Find where the given text appears and provide that cell's center as (X, Y) coordinate. 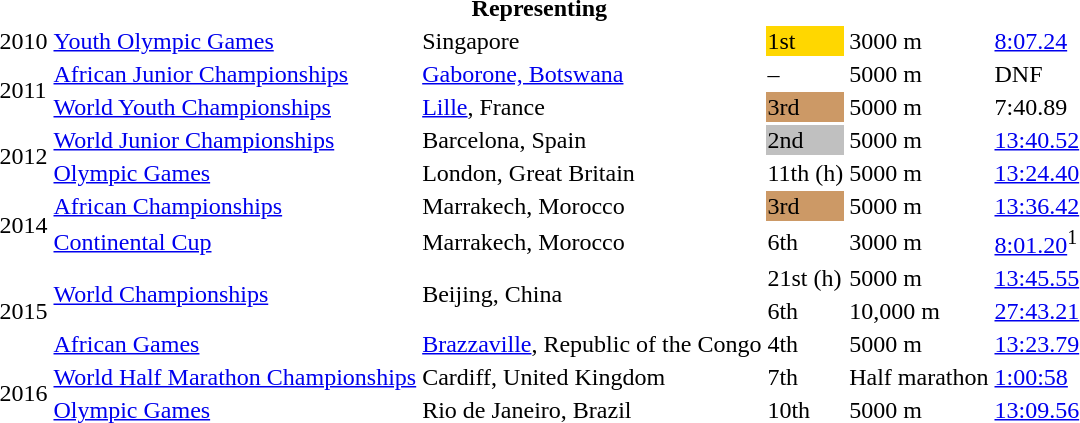
Olympic Games (235, 173)
Gaborone, Botswana (592, 74)
World Championships (235, 294)
World Half Marathon Championships (235, 377)
Youth Olympic Games (235, 41)
7th (806, 377)
– (806, 74)
Continental Cup (235, 242)
London, Great Britain (592, 173)
African Junior Championships (235, 74)
10,000 m (919, 311)
11th (h) (806, 173)
World Youth Championships (235, 107)
African Championships (235, 206)
African Games (235, 344)
2nd (806, 140)
Beijing, China (592, 294)
World Junior Championships (235, 140)
Brazzaville, Republic of the Congo (592, 344)
Half marathon (919, 377)
4th (806, 344)
Singapore (592, 41)
Cardiff, United Kingdom (592, 377)
21st (h) (806, 278)
Barcelona, Spain (592, 140)
1st (806, 41)
Lille, France (592, 107)
